Return the [x, y] coordinate for the center point of the cell that contains the specified text.  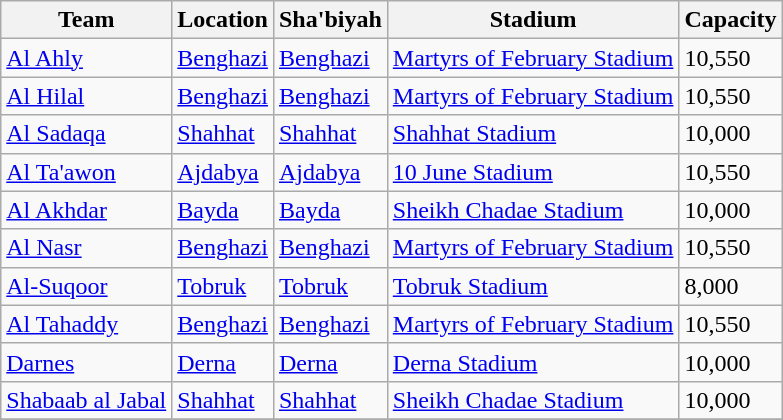
Darnes [86, 362]
Tobruk Stadium [533, 286]
10 June Stadium [533, 172]
Al Nasr [86, 248]
Shabaab al Jabal [86, 400]
Al Sadaqa [86, 134]
Location [223, 20]
Shahhat Stadium [533, 134]
Al Hilal [86, 96]
Al Tahaddy [86, 324]
Team [86, 20]
Al Ta'awon [86, 172]
Al Akhdar [86, 210]
Al-Suqoor [86, 286]
Capacity [730, 20]
Sha'biyah [330, 20]
8,000 [730, 286]
Derna Stadium [533, 362]
Stadium [533, 20]
Al Ahly [86, 58]
